Find where the given text appears and provide that cell's center as (x, y) coordinate. 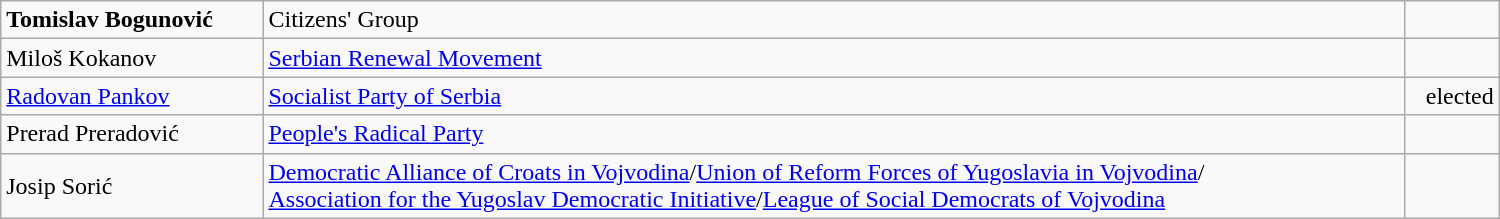
Josip Sorić (132, 186)
Miloš Kokanov (132, 58)
Serbian Renewal Movement (834, 58)
Radovan Pankov (132, 96)
People's Radical Party (834, 134)
Prerad Preradović (132, 134)
Citizens' Group (834, 20)
Tomislav Bogunović (132, 20)
Socialist Party of Serbia (834, 96)
elected (1452, 96)
